Provide the [X, Y] coordinate of the cell's center where the given text is located.  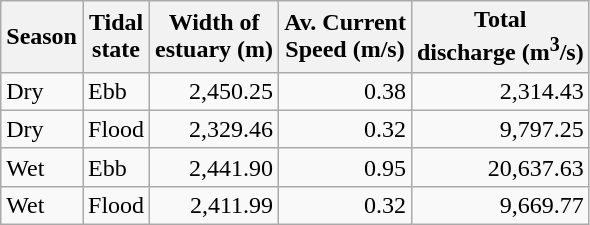
2,411.99 [214, 205]
2,314.43 [500, 91]
0.38 [346, 91]
Width ofestuary (m) [214, 37]
9,797.25 [500, 129]
20,637.63 [500, 167]
Av. CurrentSpeed (m/s) [346, 37]
0.95 [346, 167]
9,669.77 [500, 205]
Tidalstate [116, 37]
2,329.46 [214, 129]
2,441.90 [214, 167]
Totaldischarge (m3/s) [500, 37]
Season [42, 37]
2,450.25 [214, 91]
